From the cell containing the given text, extract its center point as (X, Y) coordinate. 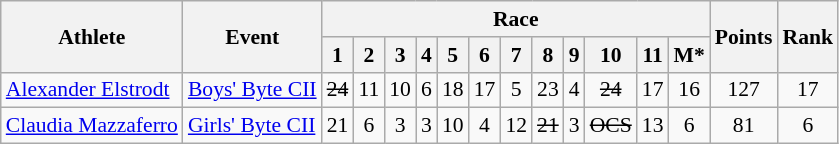
7 (516, 55)
Alexander Elstrodt (92, 90)
OCS (611, 126)
Event (252, 36)
13 (653, 126)
8 (548, 55)
Boys' Byte CII (252, 90)
127 (744, 90)
M* (690, 55)
2 (368, 55)
Race (516, 19)
Points (744, 36)
Rank (808, 36)
12 (516, 126)
Claudia Mazzaferro (92, 126)
16 (690, 90)
1 (338, 55)
23 (548, 90)
18 (453, 90)
Athlete (92, 36)
9 (574, 55)
81 (744, 126)
Girls' Byte CII (252, 126)
